For the text-containing cell, return its midpoint in [x, y] coordinate format. 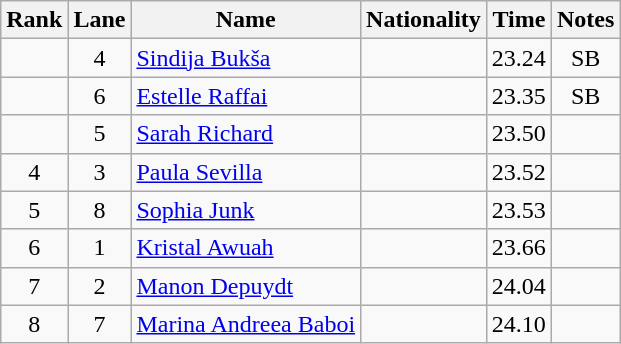
23.53 [518, 210]
Rank [34, 20]
2 [100, 286]
Paula Sevilla [246, 172]
23.52 [518, 172]
23.24 [518, 58]
Estelle Raffai [246, 96]
Marina Andreea Baboi [246, 324]
1 [100, 248]
Sophia Junk [246, 210]
23.35 [518, 96]
24.10 [518, 324]
Nationality [424, 20]
Sarah Richard [246, 134]
23.50 [518, 134]
24.04 [518, 286]
Time [518, 20]
Name [246, 20]
23.66 [518, 248]
Kristal Awuah [246, 248]
Lane [100, 20]
3 [100, 172]
Manon Depuydt [246, 286]
Sindija Bukša [246, 58]
Notes [585, 20]
